Output the [X, Y] coordinate of the center of the cell containing the given text.  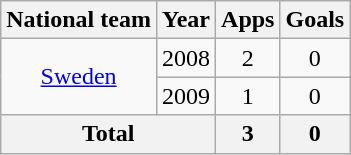
3 [248, 134]
Goals [315, 20]
1 [248, 96]
Total [108, 134]
2009 [186, 96]
2008 [186, 58]
Sweden [79, 77]
Year [186, 20]
2 [248, 58]
Apps [248, 20]
National team [79, 20]
